For the text-containing cell, return its midpoint in (x, y) coordinate format. 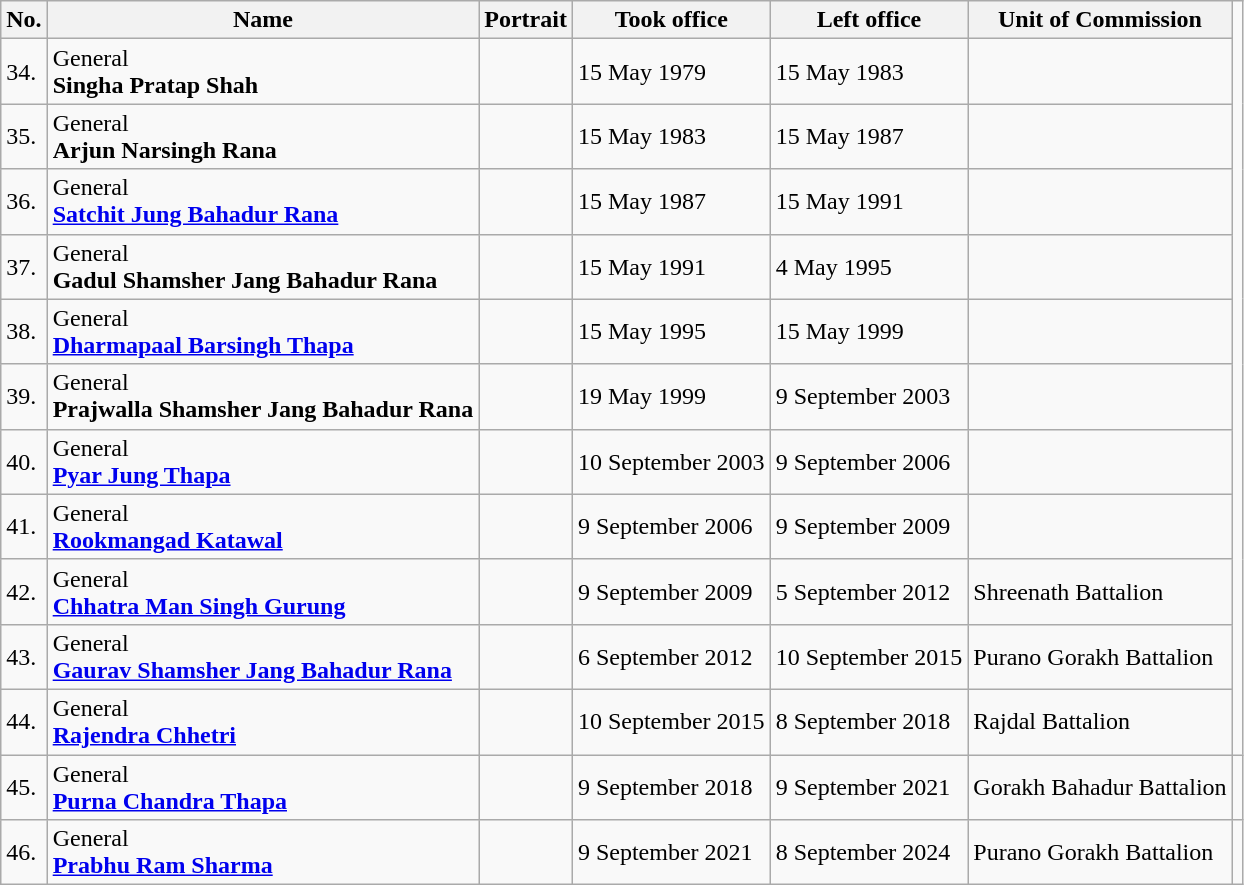
GeneralGadul Shamsher Jang Bahadur Rana (263, 266)
GeneralGaurav Shamsher Jang Bahadur Rana (263, 656)
Left office (869, 20)
4 May 1995 (869, 266)
GeneralDharmapaal Barsingh Thapa (263, 332)
44. (24, 722)
GeneralSingha Pratap Shah (263, 72)
Name (263, 20)
9 September 2003 (869, 396)
8 September 2018 (869, 722)
GeneralSatchit Jung Bahadur Rana (263, 202)
39. (24, 396)
8 September 2024 (869, 852)
36. (24, 202)
GeneralPurna Chandra Thapa (263, 786)
15 May 1999 (869, 332)
15 May 1979 (671, 72)
41. (24, 526)
Unit of Commission (1100, 20)
Rajdal Battalion (1100, 722)
No. (24, 20)
45. (24, 786)
Shreenath Battalion (1100, 592)
GeneralRookmangad Katawal (263, 526)
Took office (671, 20)
40. (24, 462)
9 September 2018 (671, 786)
Portrait (526, 20)
Gorakh Bahadur Battalion (1100, 786)
10 September 2003 (671, 462)
42. (24, 592)
37. (24, 266)
19 May 1999 (671, 396)
GeneralPrabhu Ram Sharma (263, 852)
43. (24, 656)
GeneralPrajwalla Shamsher Jang Bahadur Rana (263, 396)
GeneralChhatra Man Singh Gurung (263, 592)
6 September 2012 (671, 656)
46. (24, 852)
15 May 1995 (671, 332)
GeneralRajendra Chhetri (263, 722)
38. (24, 332)
35. (24, 136)
34. (24, 72)
5 September 2012 (869, 592)
GeneralPyar Jung Thapa (263, 462)
GeneralArjun Narsingh Rana (263, 136)
